Provide the [X, Y] coordinate of the cell's center where the given text is located.  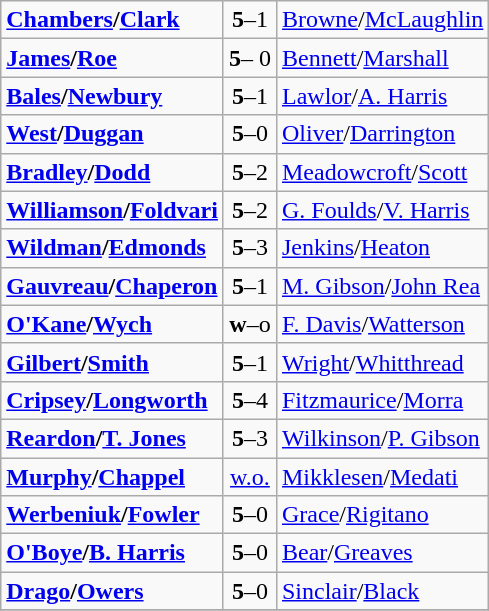
5– 0 [250, 58]
G. Foulds/V. Harris [382, 210]
Williamson/Foldvari [112, 210]
Fitzmaurice/Morra [382, 400]
West/Duggan [112, 134]
w–o [250, 324]
Cripsey/Longworth [112, 400]
M. Gibson/John Rea [382, 286]
Wilkinson/P. Gibson [382, 438]
Grace/Rigitano [382, 515]
Oliver/Darrington [382, 134]
Browne/McLaughlin [382, 20]
Murphy/Chappel [112, 477]
Sinclair/Black [382, 591]
Bradley/Dodd [112, 172]
Meadowcroft/Scott [382, 172]
O'Kane/Wych [112, 324]
Bales/Newbury [112, 96]
Drago/Owers [112, 591]
James/Roe [112, 58]
Gauvreau/Chaperon [112, 286]
Chambers/Clark [112, 20]
Wright/Whitthread [382, 362]
Werbeniuk/Fowler [112, 515]
Lawlor/A. Harris [382, 96]
Gilbert/Smith [112, 362]
O'Boye/B. Harris [112, 553]
Wildman/Edmonds [112, 248]
Bear/Greaves [382, 553]
w.o. [250, 477]
F. Davis/Watterson [382, 324]
Mikklesen/Medati [382, 477]
Reardon/T. Jones [112, 438]
Jenkins/Heaton [382, 248]
5–4 [250, 400]
Bennett/Marshall [382, 58]
